Capture the cell that displays the provided text and extract its [X, Y] central coordinate. 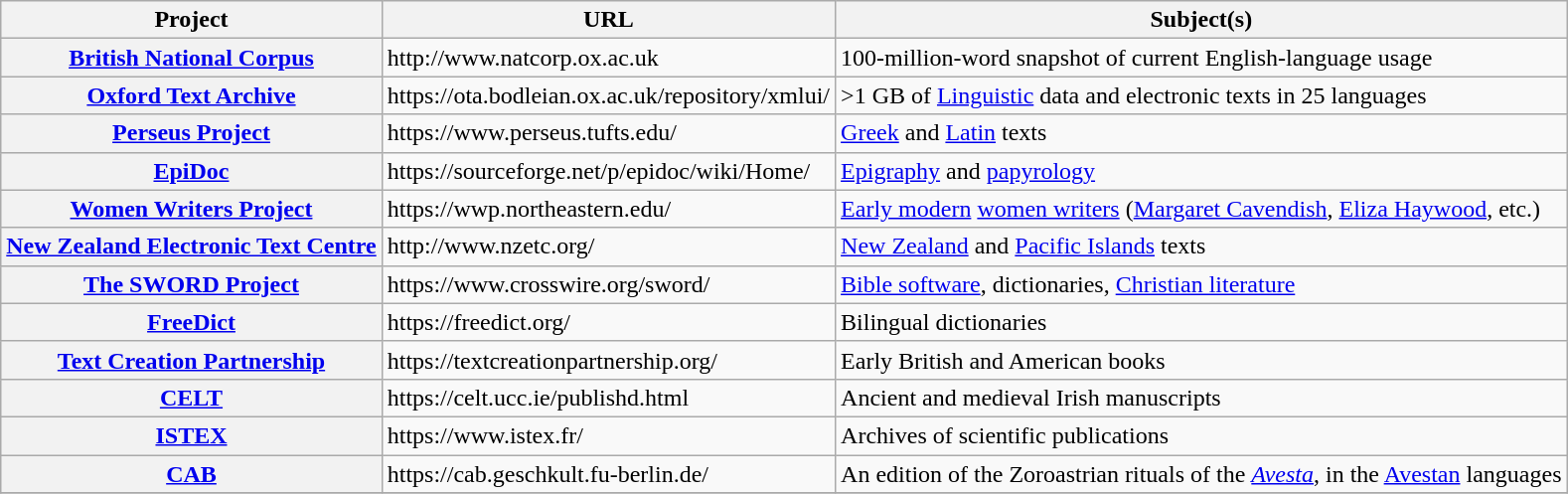
https://celt.ucc.ie/publishd.html [608, 398]
http://www.natcorp.ox.ac.uk [608, 58]
Bible software, dictionaries, Christian literature [1201, 284]
Ancient and medieval Irish manuscripts [1201, 398]
https://www.istex.fr/ [608, 435]
http://www.nzetc.org/ [608, 247]
FreeDict [191, 322]
100-million-word snapshot of current English-language usage [1201, 58]
ISTEX [191, 435]
https://freedict.org/ [608, 322]
Epigraphy and papyrology [1201, 171]
Subject(s) [1201, 20]
>1 GB of Linguistic data and electronic texts in 25 languages [1201, 95]
EpiDoc [191, 171]
The SWORD Project [191, 284]
https://www.perseus.tufts.edu/ [608, 133]
https://sourceforge.net/p/epidoc/wiki/Home/ [608, 171]
British National Corpus [191, 58]
Perseus Project [191, 133]
Bilingual dictionaries [1201, 322]
Archives of scientific publications [1201, 435]
CAB [191, 474]
URL [608, 20]
Women Writers Project [191, 209]
Project [191, 20]
Oxford Text Archive [191, 95]
https://cab.geschkult.fu-berlin.de/ [608, 474]
New Zealand and Pacific Islands texts [1201, 247]
New Zealand Electronic Text Centre [191, 247]
Text Creation Partnership [191, 360]
https://www.crosswire.org/sword/ [608, 284]
https://textcreationpartnership.org/ [608, 360]
Early British and American books [1201, 360]
Early modern women writers (Margaret Cavendish, Eliza Haywood, etc.) [1201, 209]
https://wwp.northeastern.edu/ [608, 209]
An edition of the Zoroastrian rituals of the Avesta, in the Avestan languages [1201, 474]
https://ota.bodleian.ox.ac.uk/repository/xmlui/ [608, 95]
CELT [191, 398]
Greek and Latin texts [1201, 133]
